Search for the cell housing the specified text and yield its [X, Y] center coordinate. 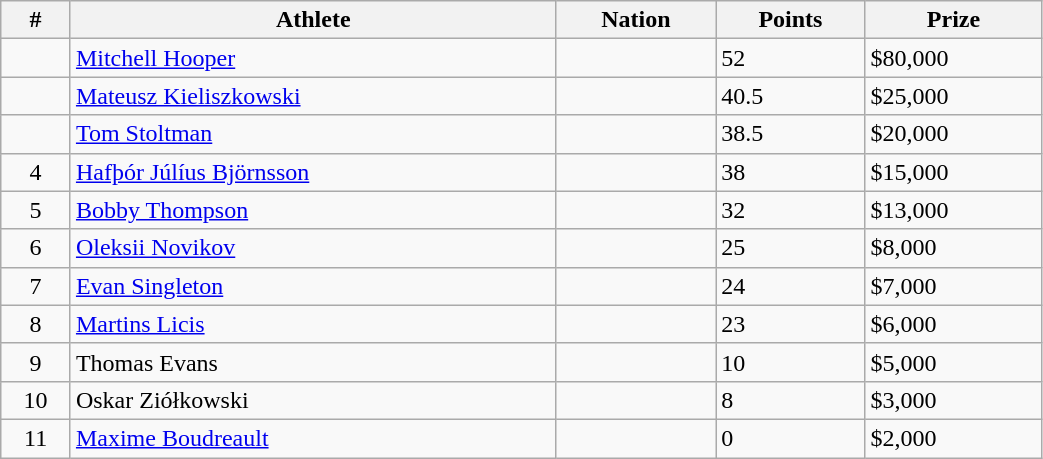
Prize [954, 20]
$15,000 [954, 172]
Athlete [313, 20]
Tom Stoltman [313, 134]
7 [36, 286]
$8,000 [954, 248]
Bobby Thompson [313, 210]
25 [790, 248]
0 [790, 438]
Mitchell Hooper [313, 58]
Oleksii Novikov [313, 248]
40.5 [790, 96]
4 [36, 172]
$2,000 [954, 438]
52 [790, 58]
$25,000 [954, 96]
$6,000 [954, 324]
32 [790, 210]
Mateusz Kieliszkowski [313, 96]
Points [790, 20]
$13,000 [954, 210]
5 [36, 210]
Nation [636, 20]
24 [790, 286]
Thomas Evans [313, 362]
23 [790, 324]
$3,000 [954, 400]
$20,000 [954, 134]
11 [36, 438]
38.5 [790, 134]
# [36, 20]
$5,000 [954, 362]
Oskar Ziółkowski [313, 400]
9 [36, 362]
Evan Singleton [313, 286]
Maxime Boudreault [313, 438]
$7,000 [954, 286]
Martins Licis [313, 324]
$80,000 [954, 58]
6 [36, 248]
Hafþór Júlíus Björnsson [313, 172]
38 [790, 172]
